Pinpoint the cell where the given text exists, returning its [X, Y] midpoint coordinate. 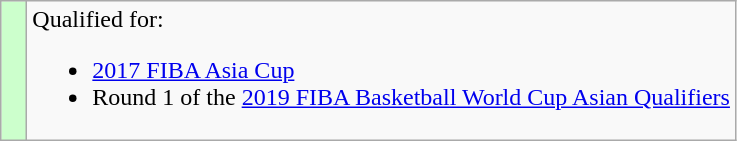
Qualified for:2017 FIBA Asia CupRound 1 of the 2019 FIBA Basketball World Cup Asian Qualifiers [382, 71]
